Pinpoint the cell where the given text exists, returning its (x, y) midpoint coordinate. 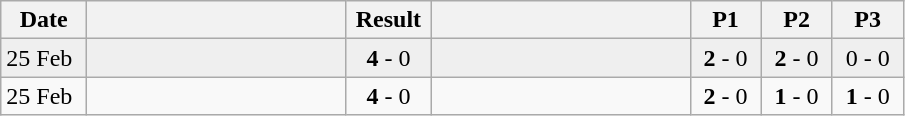
P2 (796, 20)
Date (44, 20)
P1 (726, 20)
P3 (868, 20)
0 - 0 (868, 58)
Result (388, 20)
